Capture the cell that displays the provided text and extract its [x, y] central coordinate. 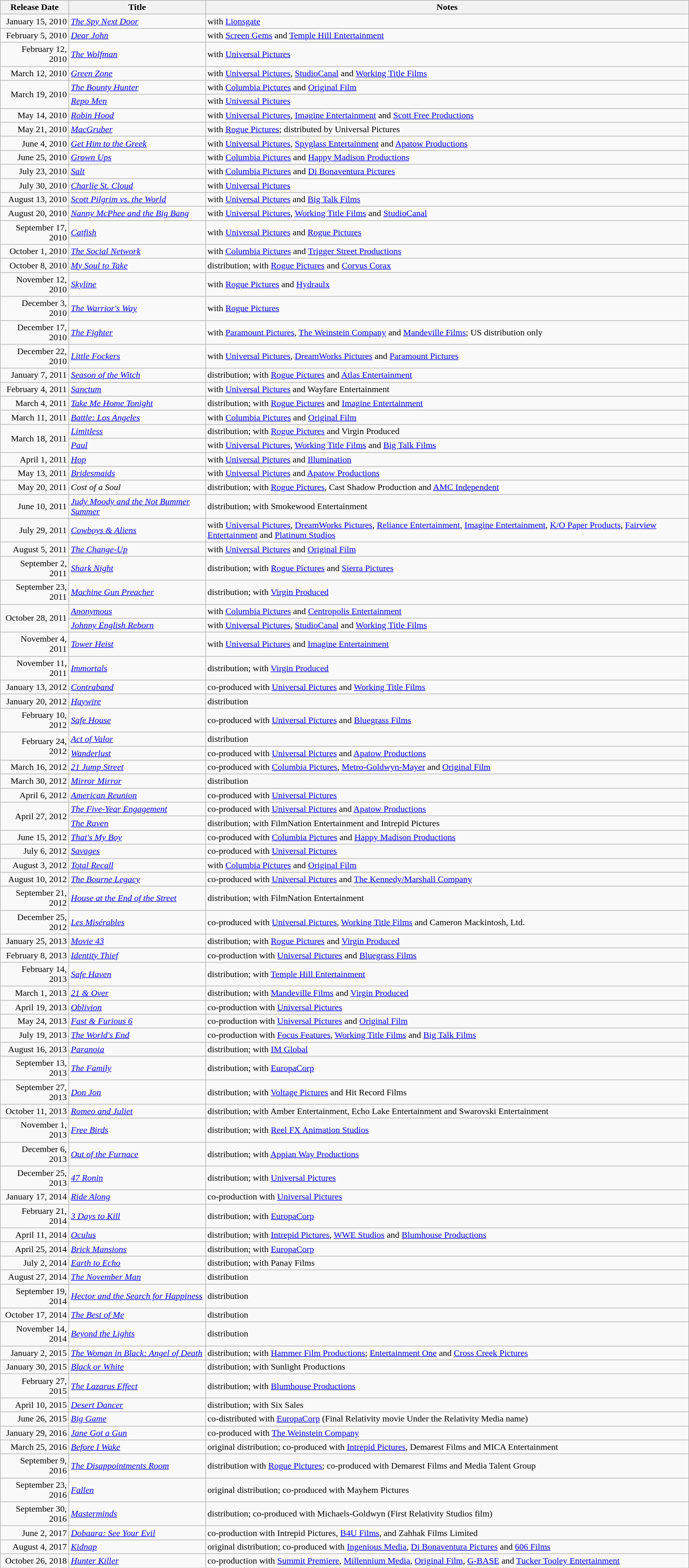
August 27, 2014 [35, 1277]
Beyond the Lights [137, 1334]
Repo Men [137, 101]
Mirror Mirror [137, 781]
distribution; co-produced with Michaels-Goldwyn (First Relativity Studios film) [447, 1514]
Take Me Home Tonight [137, 403]
with Lionsgate [447, 21]
Before I Wake [137, 1447]
December 17, 2010 [35, 332]
The Lazarus Effect [137, 1386]
Oculus [137, 1235]
with Rogue Pictures and Hydraulx [447, 284]
Season of the Witch [137, 375]
Act of Valor [137, 739]
distribution; with Rogue Pictures and Imagine Entertainment [447, 403]
April 25, 2014 [35, 1249]
Shark Night [137, 568]
Battle: Los Angeles [137, 417]
Bridesmaids [137, 473]
Hector and the Search for Happiness [137, 1296]
distribution; with Smokewood Entertainment [447, 507]
September 23, 2011 [35, 592]
The Best of Me [137, 1315]
April 10, 2015 [35, 1405]
June 26, 2015 [35, 1419]
September 21, 2012 [35, 898]
December 3, 2010 [35, 309]
Movie 43 [137, 941]
August 10, 2012 [35, 879]
January 15, 2010 [35, 21]
Tower Heist [137, 644]
Big Game [137, 1419]
May 14, 2010 [35, 115]
Romeo and Juliet [137, 1111]
Sanctum [137, 389]
March 18, 2011 [35, 438]
with Rogue Pictures [447, 309]
Title [137, 7]
May 21, 2010 [35, 129]
September 17, 2010 [35, 233]
with Universal Pictures and Big Talk Films [447, 200]
Limitless [137, 431]
Nanny McPhee and the Big Bang [137, 214]
That's My Boy [137, 837]
American Reunion [137, 795]
with Columbia Pictures and Happy Madison Productions [447, 157]
The Change-Up [137, 549]
July 6, 2012 [35, 851]
January 25, 2013 [35, 941]
co-produced with Columbia Pictures and Happy Madison Productions [447, 837]
co-production with Focus Features, Working Title Films and Big Talk Films [447, 1035]
Catfish [137, 233]
September 27, 2013 [35, 1092]
co-produced with The Weinstein Company [447, 1433]
March 16, 2012 [35, 767]
co-produced with Universal Pictures and The Kennedy/Marshall Company [447, 879]
distribution; with Rogue Pictures and Corvus Corax [447, 265]
March 1, 2013 [35, 993]
March 19, 2010 [35, 94]
Out of the Furnace [137, 1154]
Brick Mansions [137, 1249]
with Universal Pictures and Wayfare Entertainment [447, 389]
August 20, 2010 [35, 214]
Grown Ups [137, 157]
co-production with Universal Pictures and Bluegrass Films [447, 955]
Safe House [137, 720]
March 12, 2010 [35, 73]
February 21, 2014 [35, 1216]
Release Date [35, 7]
Total Recall [137, 865]
Get Him to the Greek [137, 143]
distribution; with Reel FX Animation Studios [447, 1130]
Hop [137, 459]
January 30, 2015 [35, 1367]
with Screen Gems and Temple Hill Entertainment [447, 35]
21 & Over [137, 993]
Oblivion [137, 1007]
September 30, 2016 [35, 1514]
distribution; with Sunlight Productions [447, 1367]
June 25, 2010 [35, 157]
original distribution; co-produced with Mayhem Pictures [447, 1490]
3 Days to Kill [137, 1216]
co-production with Intrepid Pictures, B4U Films, and Zahhak Films Limited [447, 1533]
January 7, 2011 [35, 375]
The Five-Year Engagement [137, 809]
distribution; with IM Global [447, 1049]
with Paramount Pictures, The Weinstein Company and Mandeville Films; US distribution only [447, 332]
with Universal Pictures and Apatow Productions [447, 473]
with Universal Pictures, Working Title Films and StudioCanal [447, 214]
February 4, 2011 [35, 389]
distribution; with Intrepid Pictures, WWE Studios and Blumhouse Productions [447, 1235]
distribution; with Rogue Pictures and Atlas Entertainment [447, 375]
November 14, 2014 [35, 1334]
distribution; with FilmNation Entertainment [447, 898]
distribution; with Blumhouse Productions [447, 1386]
distribution; with Voltage Pictures and Hit Record Films [447, 1092]
Paul [137, 445]
Hunter Killer [137, 1561]
The Woman in Black: Angel of Death [137, 1353]
October 28, 2011 [35, 618]
December 25, 2012 [35, 922]
November 11, 2011 [35, 668]
Immortals [137, 668]
with Columbia Pictures and Trigger Street Productions [447, 251]
My Soul to Take [137, 265]
co-produced with Columbia Pictures, Metro-Goldwyn-Mayer and Original Film [447, 767]
original distribution; co-produced with Ingenious Media, Di Bonaventura Pictures and 606 Films [447, 1547]
Fallen [137, 1490]
August 5, 2011 [35, 549]
October 8, 2010 [35, 265]
February 10, 2012 [35, 720]
October 26, 2018 [35, 1561]
distribution; with FilmNation Entertainment and Intrepid Pictures [447, 823]
Dobaara: See Your Evil [137, 1533]
Identity Thief [137, 955]
Savages [137, 851]
August 16, 2013 [35, 1049]
June 15, 2012 [35, 837]
December 6, 2013 [35, 1154]
Haywire [137, 701]
with Universal Pictures and Original Film [447, 549]
Kidnap [137, 1547]
November 4, 2011 [35, 644]
June 2, 2017 [35, 1533]
distribution with Rogue Pictures; co-produced with Demarest Films and Media Talent Group [447, 1466]
Desert Dancer [137, 1405]
July 29, 2011 [35, 530]
Wanderlust [137, 753]
The Social Network [137, 251]
Little Fockers [137, 356]
January 20, 2012 [35, 701]
Contraband [137, 687]
July 23, 2010 [35, 171]
January 2, 2015 [35, 1353]
June 4, 2010 [35, 143]
distribution; with Amber Entertainment, Echo Lake Entertainment and Swarovski Entertainment [447, 1111]
distribution; with Mandeville Films and Virgin Produced [447, 993]
21 Jump Street [137, 767]
March 25, 2016 [35, 1447]
with Universal Pictures, Imagine Entertainment and Scott Free Productions [447, 115]
47 Ronin [137, 1178]
September 13, 2013 [35, 1068]
Skyline [137, 284]
Masterminds [137, 1514]
April 19, 2013 [35, 1007]
Dear John [137, 35]
The World's End [137, 1035]
April 1, 2011 [35, 459]
Machine Gun Preacher [137, 592]
February 27, 2015 [35, 1386]
Fast & Furious 6 [137, 1021]
The Warrior's Way [137, 309]
June 10, 2011 [35, 507]
July 2, 2014 [35, 1263]
The Fighter [137, 332]
March 4, 2011 [35, 403]
Safe Haven [137, 974]
April 27, 2012 [35, 816]
October 1, 2010 [35, 251]
with Universal Pictures and Imagine Entertainment [447, 644]
February 8, 2013 [35, 955]
The November Man [137, 1277]
The Bounty Hunter [137, 87]
distribution; with Universal Pictures [447, 1178]
The Raven [137, 823]
February 5, 2010 [35, 35]
January 13, 2012 [35, 687]
July 19, 2013 [35, 1035]
Black or White [137, 1367]
co-production with Summit Premiere, Millennium Media, Original Film, G-BASE and Tucker Tooley Entertainment [447, 1561]
October 17, 2014 [35, 1315]
Scott Pilgrim vs. the World [137, 200]
April 11, 2014 [35, 1235]
May 13, 2011 [35, 473]
August 4, 2017 [35, 1547]
August 3, 2012 [35, 865]
The Wolfman [137, 54]
Johnny English Reborn [137, 625]
February 14, 2013 [35, 974]
January 17, 2014 [35, 1197]
September 9, 2016 [35, 1466]
with Columbia Pictures and Di Bonaventura Pictures [447, 171]
co-produced with Universal Pictures, Working Title Films and Cameron Mackintosh, Ltd. [447, 922]
March 30, 2012 [35, 781]
co-produced with Universal Pictures and Working Title Films [447, 687]
Ride Along [137, 1197]
distribution; with Temple Hill Entertainment [447, 974]
co-production with Universal Pictures and Original Film [447, 1021]
Earth to Echo [137, 1263]
Les Misérables [137, 922]
May 24, 2013 [35, 1021]
Cost of a Soul [137, 487]
April 6, 2012 [35, 795]
Green Zone [137, 73]
co-distributed with EuropaCorp (Final Relativity movie Under the Relativity Media name) [447, 1419]
distribution; with Six Sales [447, 1405]
July 30, 2010 [35, 185]
Paranoia [137, 1049]
distribution; with Appian Way Productions [447, 1154]
February 24, 2012 [35, 746]
with Rogue Pictures; distributed by Universal Pictures [447, 129]
November 1, 2013 [35, 1130]
Salt [137, 171]
August 13, 2010 [35, 200]
House at the End of the Street [137, 898]
distribution; with Rogue Pictures, Cast Shadow Production and AMC Independent [447, 487]
February 12, 2010 [35, 54]
September 23, 2016 [35, 1490]
September 2, 2011 [35, 568]
Notes [447, 7]
Free Birds [137, 1130]
January 29, 2016 [35, 1433]
October 11, 2013 [35, 1111]
May 20, 2011 [35, 487]
November 12, 2010 [35, 284]
December 25, 2013 [35, 1178]
Cowboys & Aliens [137, 530]
with Universal Pictures, DreamWorks Pictures and Paramount Pictures [447, 356]
The Bourne Legacy [137, 879]
MacGruber [137, 129]
with Universal Pictures, Spyglass Entertainment and Apatow Productions [447, 143]
Robin Hood [137, 115]
Judy Moody and the Not Bummer Summer [137, 507]
Don Jon [137, 1092]
The Spy Next Door [137, 21]
co-produced with Universal Pictures and Bluegrass Films [447, 720]
September 19, 2014 [35, 1296]
The Family [137, 1068]
Charlie St. Cloud [137, 185]
December 22, 2010 [35, 356]
with Columbia Pictures and Centropolis Entertainment [447, 611]
Anonymous [137, 611]
Jane Got a Gun [137, 1433]
with Universal Pictures, Working Title Films and Big Talk Films [447, 445]
March 11, 2011 [35, 417]
original distribution; co-produced with Intrepid Pictures, Demarest Films and MICA Entertainment [447, 1447]
with Universal Pictures and Rogue Pictures [447, 233]
distribution; with Panay Films [447, 1263]
The Disappointments Room [137, 1466]
distribution; with Hammer Film Productions; Entertainment One and Cross Creek Pictures [447, 1353]
with Universal Pictures and Illumination [447, 459]
distribution; with Rogue Pictures and Sierra Pictures [447, 568]
